Detect which cell encompasses the target text, then output its [X, Y] center coordinate. 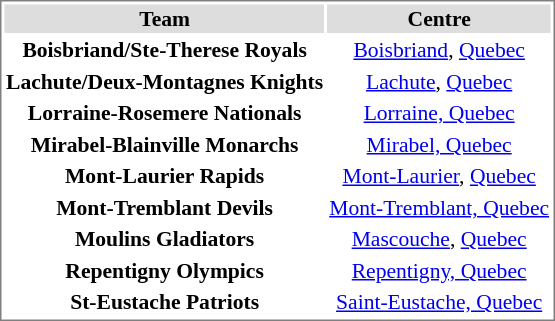
Mascouche, Quebec [440, 239]
Lorraine-Rosemere Nationals [164, 113]
Lachute/Deux-Montagnes Knights [164, 82]
Centre [440, 18]
Boisbriand, Quebec [440, 50]
Lachute, Quebec [440, 82]
Mont-Laurier, Quebec [440, 176]
Mont-Tremblant, Quebec [440, 208]
Saint-Eustache, Quebec [440, 302]
Mont-Laurier Rapids [164, 176]
Moulins Gladiators [164, 239]
Mirabel, Quebec [440, 144]
Repentigny Olympics [164, 270]
Team [164, 18]
Repentigny, Quebec [440, 270]
Lorraine, Quebec [440, 113]
St-Eustache Patriots [164, 302]
Mirabel-Blainville Monarchs [164, 144]
Mont-Tremblant Devils [164, 208]
Boisbriand/Ste-Therese Royals [164, 50]
